Search for the cell housing the specified text and yield its (x, y) center coordinate. 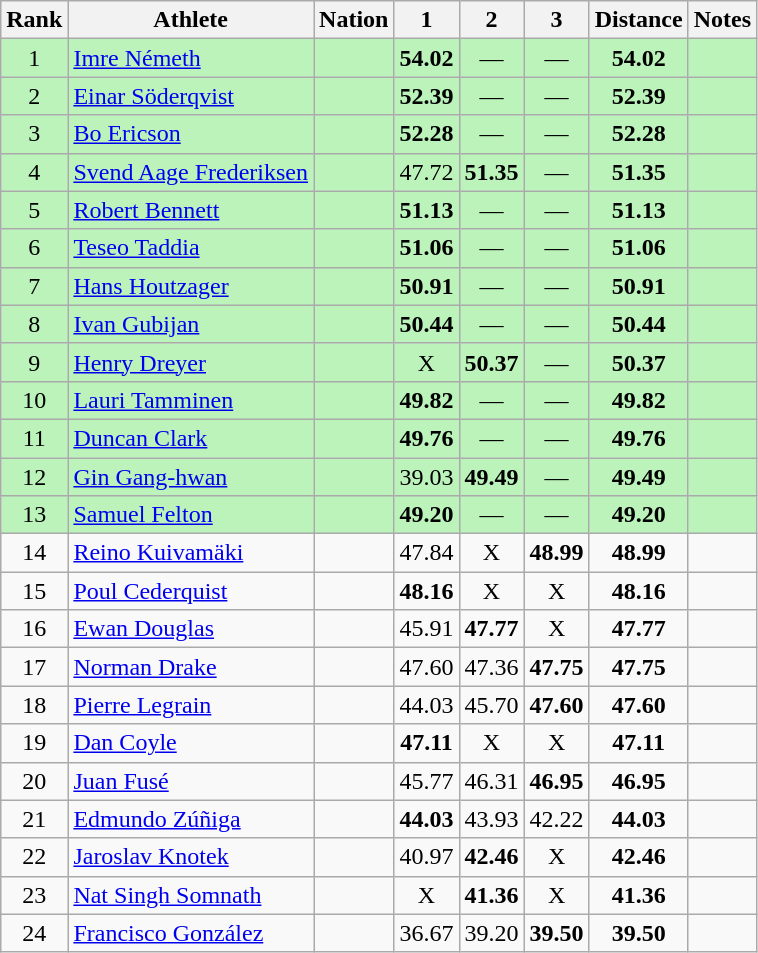
47.84 (426, 553)
Gin Gang-hwan (191, 477)
Juan Fusé (191, 781)
Dan Coyle (191, 743)
Distance (638, 20)
8 (34, 324)
17 (34, 667)
43.93 (492, 819)
23 (34, 895)
47.72 (426, 172)
45.91 (426, 629)
46.31 (492, 781)
Einar Söderqvist (191, 96)
Duncan Clark (191, 438)
12 (34, 477)
15 (34, 591)
Norman Drake (191, 667)
42.22 (556, 819)
Ivan Gubijan (191, 324)
9 (34, 362)
Nation (354, 20)
Robert Bennett (191, 210)
Pierre Legrain (191, 705)
Athlete (191, 20)
14 (34, 553)
Lauri Tamminen (191, 400)
47.36 (492, 667)
10 (34, 400)
40.97 (426, 857)
39.03 (426, 477)
Jaroslav Knotek (191, 857)
13 (34, 515)
Notes (722, 20)
Svend Aage Frederiksen (191, 172)
11 (34, 438)
45.77 (426, 781)
16 (34, 629)
39.20 (492, 933)
Poul Cederquist (191, 591)
5 (34, 210)
20 (34, 781)
45.70 (492, 705)
Rank (34, 20)
Nat Singh Somnath (191, 895)
Bo Ericson (191, 134)
18 (34, 705)
Imre Németh (191, 58)
4 (34, 172)
24 (34, 933)
21 (34, 819)
Reino Kuivamäki (191, 553)
19 (34, 743)
Henry Dreyer (191, 362)
36.67 (426, 933)
22 (34, 857)
6 (34, 248)
Teseo Taddia (191, 248)
Edmundo Zúñiga (191, 819)
7 (34, 286)
Samuel Felton (191, 515)
Ewan Douglas (191, 629)
Hans Houtzager (191, 286)
Francisco González (191, 933)
